Locate the cell with the specified text and output its [x, y] center coordinate. 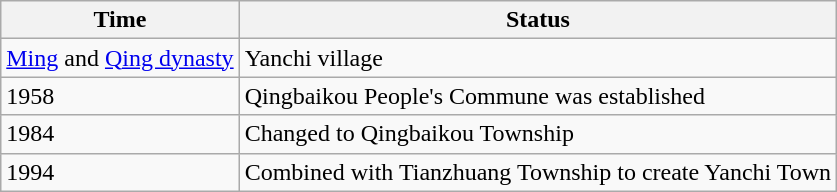
1994 [120, 172]
Yanchi village [538, 58]
Combined with Tianzhuang Township to create Yanchi Town [538, 172]
Time [120, 20]
Status [538, 20]
1984 [120, 134]
Ming and Qing dynasty [120, 58]
Changed to Qingbaikou Township [538, 134]
Qingbaikou People's Commune was established [538, 96]
1958 [120, 96]
